Capture the cell that displays the provided text and extract its [x, y] central coordinate. 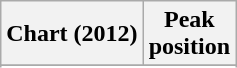
Chart (2012) [72, 34]
Peakposition [189, 34]
